Identify which cell holds the provided text, then report its [x, y] central coordinate. 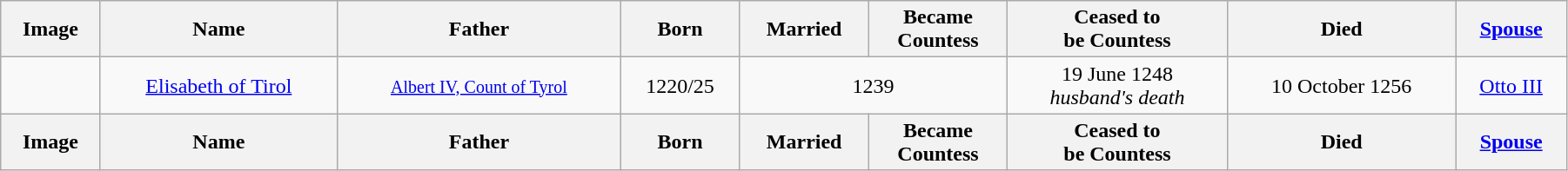
19 June 1248husband's death [1117, 85]
Elisabeth of Tirol [219, 85]
Albert IV, Count of Tyrol [479, 85]
Otto III [1511, 85]
1220/25 [680, 85]
1239 [874, 85]
10 October 1256 [1341, 85]
